Detect which cell encompasses the target text, then output its [X, Y] center coordinate. 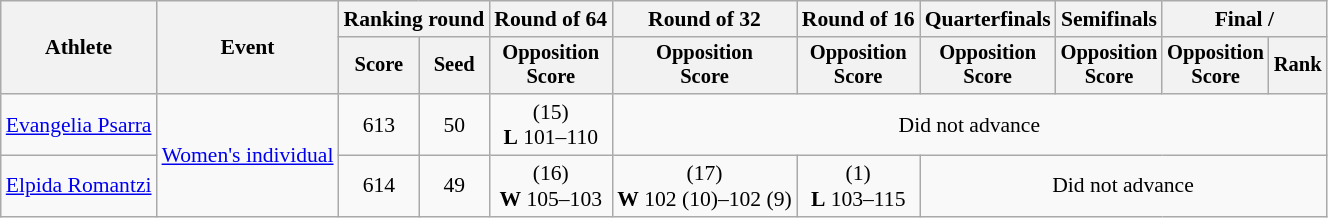
(17)W 102 (10)–102 (9) [704, 186]
Event [248, 48]
(16)W 105–103 [550, 186]
614 [380, 186]
613 [380, 124]
Rank [1298, 66]
Quarterfinals [988, 19]
Score [380, 66]
Athlete [79, 48]
Final / [1244, 19]
(1)L 103–115 [858, 186]
Seed [454, 66]
Women's individual [248, 155]
Round of 64 [550, 19]
(15)L 101–110 [550, 124]
50 [454, 124]
Round of 16 [858, 19]
Ranking round [414, 19]
Round of 32 [704, 19]
Evangelia Psarra [79, 124]
49 [454, 186]
Elpida Romantzi [79, 186]
Semifinals [1110, 19]
